Provide the [x, y] coordinate of the cell's center where the given text is located.  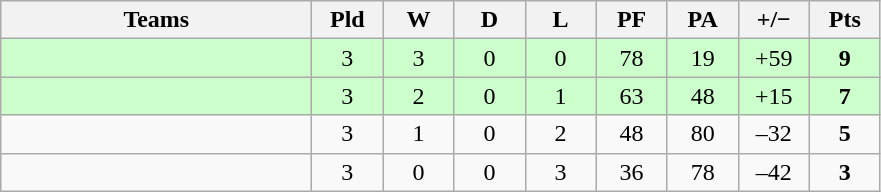
+15 [774, 96]
80 [702, 134]
+/− [774, 20]
36 [632, 172]
19 [702, 58]
63 [632, 96]
L [560, 20]
Pld [348, 20]
D [490, 20]
–32 [774, 134]
PF [632, 20]
–42 [774, 172]
7 [844, 96]
5 [844, 134]
PA [702, 20]
9 [844, 58]
+59 [774, 58]
Teams [156, 20]
W [418, 20]
Pts [844, 20]
